Provide the (x, y) coordinate of the cell's center where the given text is located.  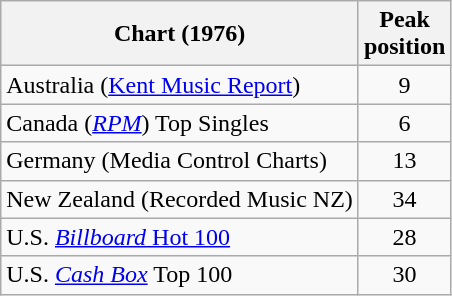
U.S. Billboard Hot 100 (180, 237)
30 (404, 275)
9 (404, 85)
6 (404, 123)
Chart (1976) (180, 34)
13 (404, 161)
Australia (Kent Music Report) (180, 85)
28 (404, 237)
New Zealand (Recorded Music NZ) (180, 199)
34 (404, 199)
Canada (RPM) Top Singles (180, 123)
Peakposition (404, 34)
Germany (Media Control Charts) (180, 161)
U.S. Cash Box Top 100 (180, 275)
